Return (X, Y) of the center of cell containing provided text 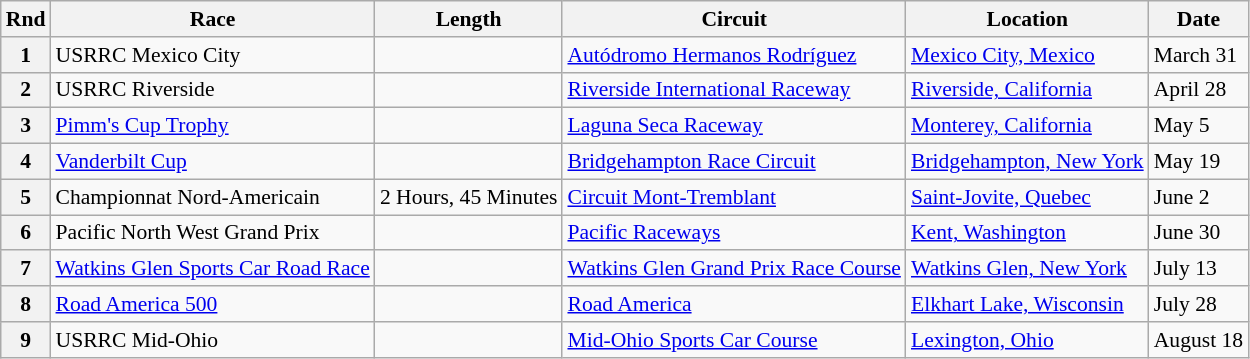
Pacific Raceways (734, 233)
9 (26, 340)
Bridgehampton Race Circuit (734, 162)
2 Hours, 45 Minutes (469, 197)
3 (26, 126)
April 28 (1198, 90)
Rnd (26, 19)
Date (1198, 19)
Location (1028, 19)
June 2 (1198, 197)
Length (469, 19)
Mexico City, Mexico (1028, 55)
1 (26, 55)
May 19 (1198, 162)
Watkins Glen Sports Car Road Race (212, 269)
Lexington, Ohio (1028, 340)
Championnat Nord-Americain (212, 197)
Circuit (734, 19)
Autódromo Hermanos Rodríguez (734, 55)
USRRC Mexico City (212, 55)
Elkhart Lake, Wisconsin (1028, 304)
7 (26, 269)
8 (26, 304)
Kent, Washington (1028, 233)
Bridgehampton, New York (1028, 162)
March 31 (1198, 55)
Mid-Ohio Sports Car Course (734, 340)
May 5 (1198, 126)
Pacific North West Grand Prix (212, 233)
Saint-Jovite, Quebec (1028, 197)
USRRC Riverside (212, 90)
Watkins Glen Grand Prix Race Course (734, 269)
July 13 (1198, 269)
June 30 (1198, 233)
5 (26, 197)
USRRC Mid-Ohio (212, 340)
6 (26, 233)
Vanderbilt Cup (212, 162)
Riverside International Raceway (734, 90)
2 (26, 90)
Road America (734, 304)
Riverside, California (1028, 90)
Laguna Seca Raceway (734, 126)
Watkins Glen, New York (1028, 269)
Pimm's Cup Trophy (212, 126)
4 (26, 162)
Race (212, 19)
August 18 (1198, 340)
Road America 500 (212, 304)
Monterey, California (1028, 126)
Circuit Mont-Tremblant (734, 197)
July 28 (1198, 304)
